Pinpoint the cell where the given text exists, returning its [X, Y] midpoint coordinate. 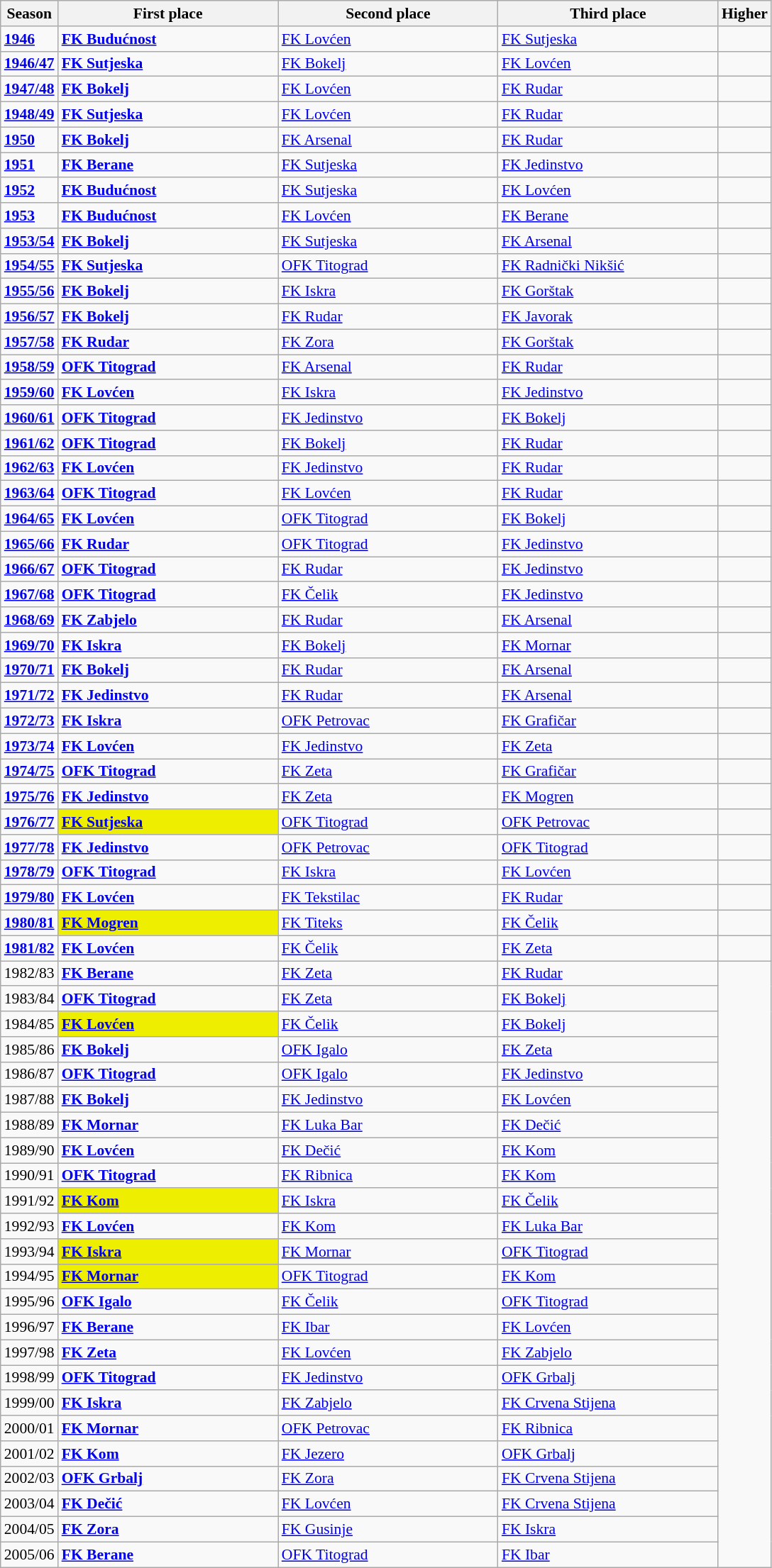
Third place [608, 13]
1982/83 [30, 974]
Second place [388, 13]
1995/96 [30, 1302]
1967/68 [30, 595]
1999/00 [30, 1403]
2000/01 [30, 1428]
1971/72 [30, 696]
1958/59 [30, 367]
1954/55 [30, 266]
1950 [30, 140]
1956/57 [30, 317]
2001/02 [30, 1454]
1946 [30, 39]
1984/85 [30, 1024]
1969/70 [30, 645]
2005/06 [30, 1555]
1978/79 [30, 872]
Higher [745, 13]
FK Gusinje [388, 1530]
1985/86 [30, 1050]
2004/05 [30, 1530]
1993/94 [30, 1252]
1952 [30, 191]
1965/66 [30, 544]
1994/95 [30, 1277]
2002/03 [30, 1479]
1991/92 [30, 1201]
1968/69 [30, 620]
1966/67 [30, 569]
1947/48 [30, 89]
1992/93 [30, 1226]
1963/64 [30, 494]
FK Titeks [388, 923]
1975/76 [30, 797]
1989/90 [30, 1150]
1987/88 [30, 1100]
1981/82 [30, 948]
Season [30, 13]
1976/77 [30, 822]
1983/84 [30, 999]
1974/75 [30, 772]
FK Radnički Nikšić [608, 266]
1970/71 [30, 670]
1979/80 [30, 898]
1998/99 [30, 1378]
1973/74 [30, 746]
1990/91 [30, 1176]
1960/61 [30, 418]
1962/63 [30, 468]
FK Javorak [608, 317]
1957/58 [30, 342]
1946/47 [30, 64]
1977/78 [30, 847]
1953/54 [30, 241]
First place [168, 13]
1980/81 [30, 923]
1953 [30, 216]
1948/49 [30, 115]
1955/56 [30, 291]
1951 [30, 165]
2003/04 [30, 1504]
FK Tekstilac [388, 898]
1996/97 [30, 1328]
1972/73 [30, 721]
1988/89 [30, 1125]
FK Jezero [388, 1454]
1959/60 [30, 393]
1961/62 [30, 443]
1986/87 [30, 1074]
1997/98 [30, 1352]
1964/65 [30, 519]
